Pinpoint the cell where the given text exists, returning its [X, Y] midpoint coordinate. 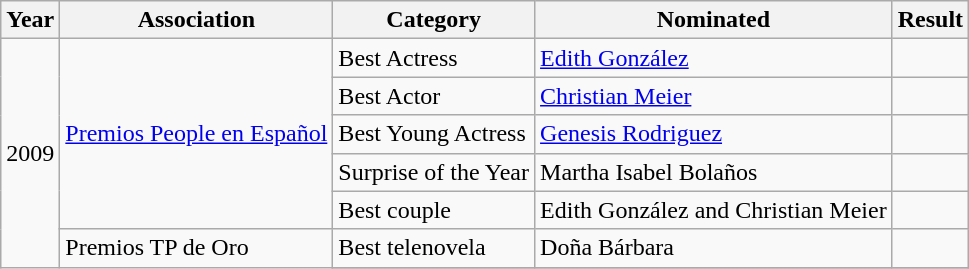
Edith González [714, 58]
Edith González and Christian Meier [714, 210]
Premios TP de Oro [196, 248]
Christian Meier [714, 96]
Best Actor [434, 96]
Doña Bárbara [714, 248]
Best Young Actress [434, 134]
Result [930, 20]
Genesis Rodriguez [714, 134]
Best Actress [434, 58]
Premios People en Español [196, 134]
Nominated [714, 20]
Surprise of the Year [434, 172]
Association [196, 20]
Best couple [434, 210]
2009 [30, 153]
Category [434, 20]
Year [30, 20]
Martha Isabel Bolaños [714, 172]
Best telenovela [434, 248]
